Locate the cell with the specified text and output its [X, Y] center coordinate. 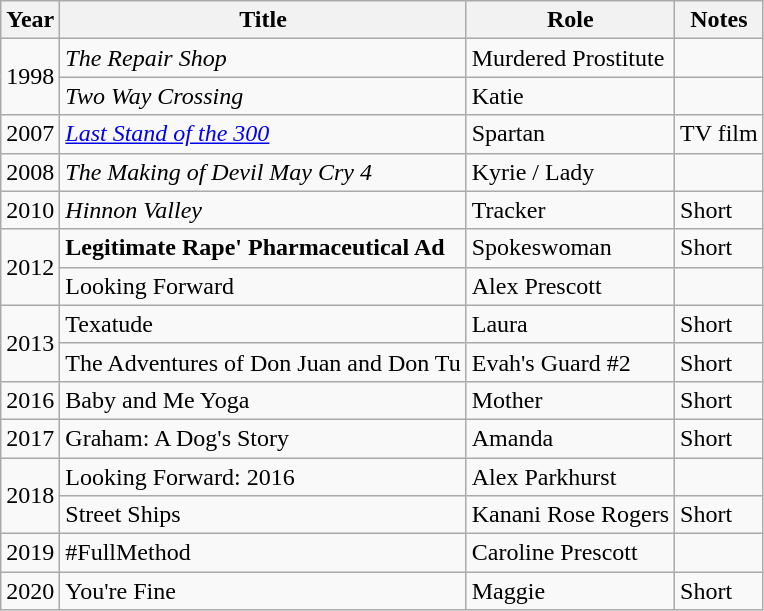
Caroline Prescott [570, 553]
2008 [30, 172]
Looking Forward [263, 286]
Title [263, 20]
Spokeswoman [570, 248]
Texatude [263, 324]
Kanani Rose Rogers [570, 515]
Hinnon Valley [263, 210]
Murdered Prostitute [570, 58]
Tracker [570, 210]
Laura [570, 324]
Alex Parkhurst [570, 477]
2020 [30, 591]
1998 [30, 77]
2018 [30, 496]
#FullMethod [263, 553]
Notes [720, 20]
Evah's Guard #2 [570, 362]
Alex Prescott [570, 286]
Kyrie / Lady [570, 172]
Looking Forward: 2016 [263, 477]
Katie [570, 96]
The Adventures of Don Juan and Don Tu [263, 362]
Last Stand of the 300 [263, 134]
Baby and Me Yoga [263, 400]
Amanda [570, 438]
Two Way Crossing [263, 96]
Spartan [570, 134]
Year [30, 20]
2017 [30, 438]
Role [570, 20]
Graham: A Dog's Story [263, 438]
The Repair Shop [263, 58]
The Making of Devil May Cry 4 [263, 172]
TV film [720, 134]
Legitimate Rape' Pharmaceutical Ad [263, 248]
Street Ships [263, 515]
Maggie [570, 591]
2013 [30, 343]
2019 [30, 553]
Mother [570, 400]
2010 [30, 210]
You're Fine [263, 591]
2016 [30, 400]
2012 [30, 267]
2007 [30, 134]
